Identify which cell holds the provided text, then report its (x, y) central coordinate. 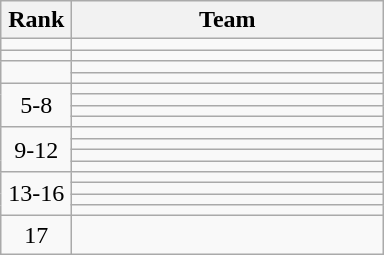
5-8 (36, 105)
Rank (36, 20)
13-16 (36, 194)
Team (228, 20)
9-12 (36, 149)
17 (36, 235)
